From the cell containing the given text, extract its center point as (X, Y) coordinate. 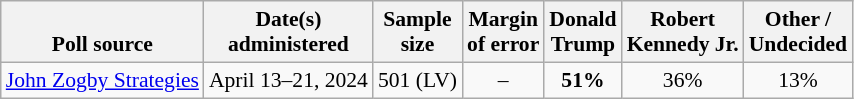
51% (582, 80)
Other /Undecided (798, 32)
Date(s)administered (288, 32)
John Zogby Strategies (102, 80)
Poll source (102, 32)
Marginof error (503, 32)
April 13–21, 2024 (288, 80)
Samplesize (418, 32)
501 (LV) (418, 80)
– (503, 80)
DonaldTrump (582, 32)
13% (798, 80)
36% (683, 80)
RobertKennedy Jr. (683, 32)
